From the cell containing the given text, extract its center point as (x, y) coordinate. 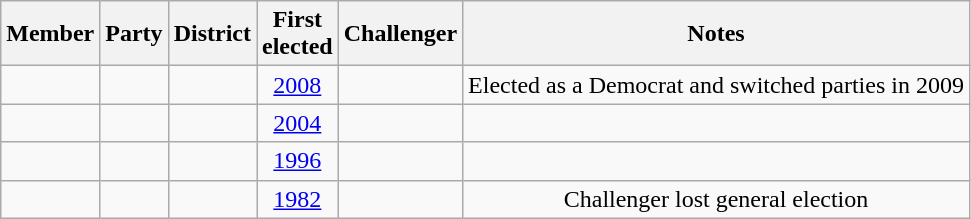
Member (50, 34)
Firstelected (297, 34)
District (212, 34)
Party (134, 34)
Notes (716, 34)
2008 (297, 85)
2004 (297, 123)
Challenger lost general election (716, 199)
1996 (297, 161)
Elected as a Democrat and switched parties in 2009 (716, 85)
Challenger (400, 34)
1982 (297, 199)
